Extract the (x, y) coordinate from the center of the cell holding the provided text.  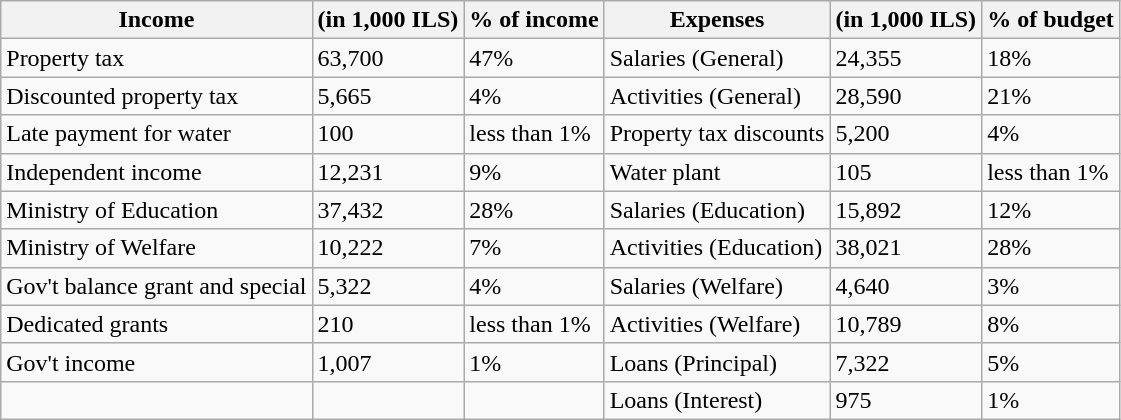
10,789 (906, 324)
Discounted property tax (156, 96)
Activities (Welfare) (717, 324)
38,021 (906, 248)
Activities (General) (717, 96)
5,665 (388, 96)
Gov't balance grant and special (156, 286)
Salaries (General) (717, 58)
15,892 (906, 210)
10,222 (388, 248)
24,355 (906, 58)
12% (1051, 210)
Expenses (717, 20)
7,322 (906, 362)
210 (388, 324)
100 (388, 134)
105 (906, 172)
Property tax discounts (717, 134)
1,007 (388, 362)
18% (1051, 58)
Salaries (Education) (717, 210)
63,700 (388, 58)
12,231 (388, 172)
5% (1051, 362)
8% (1051, 324)
Water plant (717, 172)
Dedicated grants (156, 324)
9% (534, 172)
28,590 (906, 96)
5,322 (388, 286)
7% (534, 248)
Income (156, 20)
21% (1051, 96)
975 (906, 400)
Ministry of Welfare (156, 248)
Activities (Education) (717, 248)
3% (1051, 286)
4,640 (906, 286)
5,200 (906, 134)
% of income (534, 20)
Salaries (Welfare) (717, 286)
% of budget (1051, 20)
Ministry of Education (156, 210)
47% (534, 58)
37,432 (388, 210)
Loans (Principal) (717, 362)
Property tax (156, 58)
Loans (Interest) (717, 400)
Gov't income (156, 362)
Late payment for water (156, 134)
Independent income (156, 172)
